Provide the [x, y] coordinate of the cell's center where the given text is located.  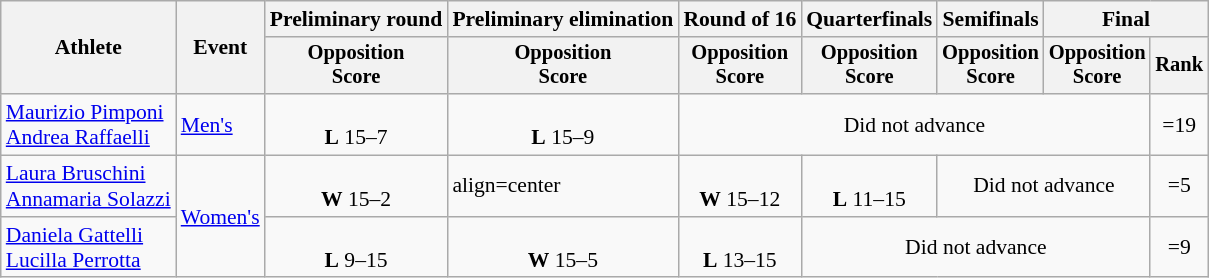
align=center [562, 186]
Men's [220, 124]
Preliminary elimination [562, 19]
L 15–9 [562, 124]
L 15–7 [356, 124]
Round of 16 [740, 19]
Women's [220, 217]
Rank [1179, 66]
L 11–15 [869, 186]
=19 [1179, 124]
L 9–15 [356, 248]
Quarterfinals [869, 19]
Semifinals [990, 19]
Laura Bruschini Annamaria Solazzi [88, 186]
W 15–2 [356, 186]
W 15–12 [740, 186]
=9 [1179, 248]
Event [220, 48]
Maurizio PimponiAndrea Raffaelli [88, 124]
W 15–5 [562, 248]
L 13–15 [740, 248]
=5 [1179, 186]
Final [1126, 19]
Athlete [88, 48]
Preliminary round [356, 19]
Daniela Gattelli Lucilla Perrotta [88, 248]
